Determine the (X, Y) coordinate at the center of the cell enclosing the given text.  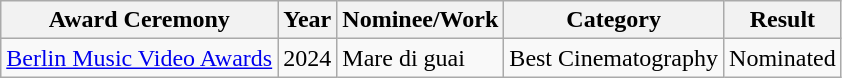
Berlin Music Video Awards (140, 58)
Result (783, 20)
Best Cinematography (614, 58)
Nominee/Work (420, 20)
Mare di guai (420, 58)
Award Ceremony (140, 20)
Nominated (783, 58)
2024 (308, 58)
Year (308, 20)
Category (614, 20)
